Output the (X, Y) coordinate of the center of the cell containing the given text.  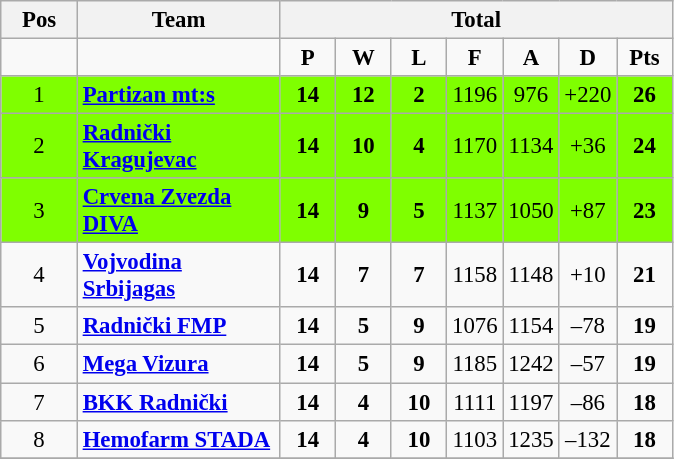
1185 (475, 364)
1 (40, 95)
BKK Radnički (178, 402)
–132 (588, 439)
1197 (531, 402)
Team (178, 20)
W (364, 58)
26 (645, 95)
Total (476, 20)
A (531, 58)
1170 (475, 146)
F (475, 58)
Radnički Kragujevac (178, 146)
L (419, 58)
21 (645, 276)
Crvena Zvezda DIVA (178, 210)
1137 (475, 210)
1103 (475, 439)
Mega Vizura (178, 364)
1111 (475, 402)
1148 (531, 276)
+10 (588, 276)
23 (645, 210)
3 (40, 210)
1242 (531, 364)
+36 (588, 146)
1196 (475, 95)
Partizan mt:s (178, 95)
–86 (588, 402)
1076 (475, 327)
24 (645, 146)
1134 (531, 146)
+220 (588, 95)
1050 (531, 210)
Vojvodina Srbijagas (178, 276)
1154 (531, 327)
6 (40, 364)
D (588, 58)
P (308, 58)
–57 (588, 364)
Hemofarm STADA (178, 439)
12 (364, 95)
Pts (645, 58)
+87 (588, 210)
1235 (531, 439)
1158 (475, 276)
Pos (40, 20)
976 (531, 95)
8 (40, 439)
Radnički FMP (178, 327)
–78 (588, 327)
